Search for the cell housing the specified text and yield its [x, y] center coordinate. 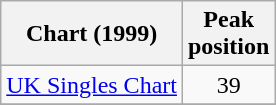
Chart (1999) [92, 34]
39 [228, 85]
UK Singles Chart [92, 85]
Peakposition [228, 34]
